Provide the (X, Y) coordinate of the cell's center where the given text is located.  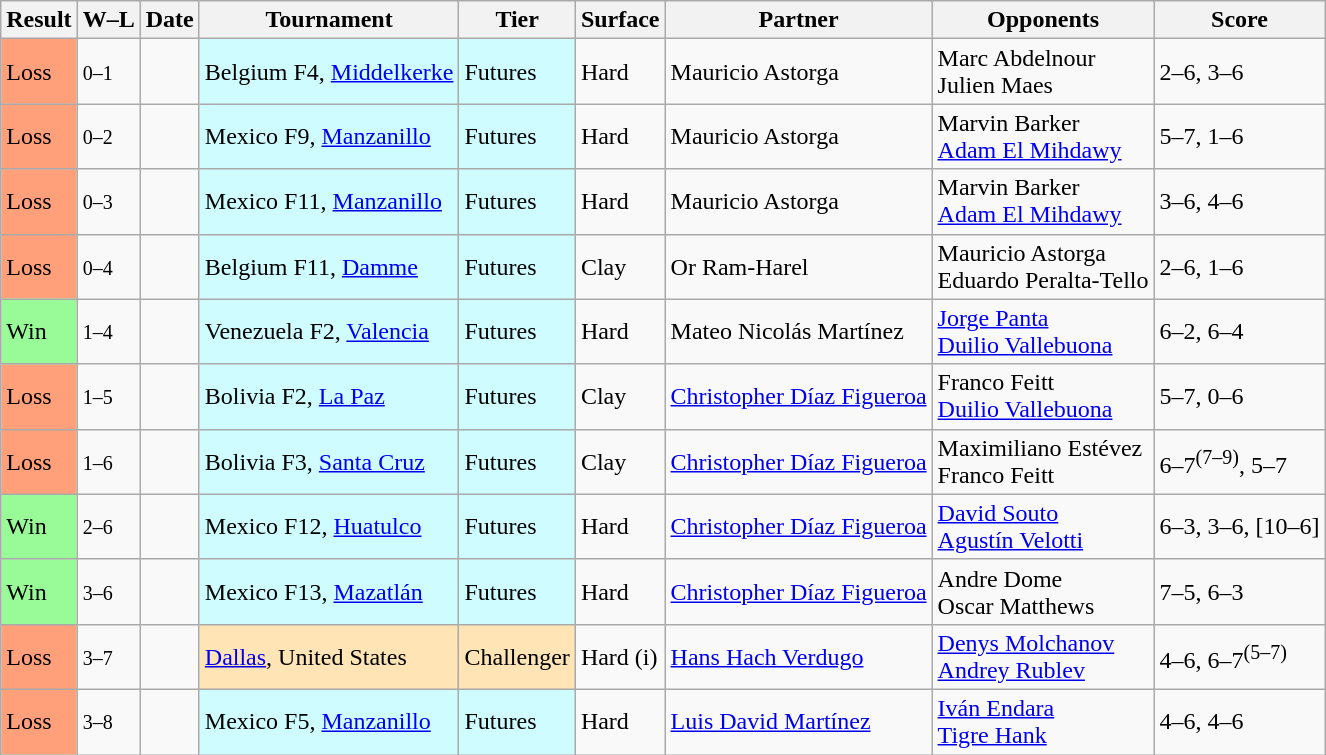
3–6 (108, 592)
Opponents (1043, 20)
1–4 (108, 332)
2–6, 3–6 (1240, 72)
Denys Molchanov Andrey Rublev (1043, 656)
Tier (517, 20)
7–5, 6–3 (1240, 592)
Or Ram-Harel (798, 266)
Score (1240, 20)
W–L (108, 20)
Mexico F13, Mazatlán (329, 592)
Mexico F11, Manzanillo (329, 202)
Result (39, 20)
3–6, 4–6 (1240, 202)
0–4 (108, 266)
6–3, 3–6, [10–6] (1240, 526)
Hans Hach Verdugo (798, 656)
1–6 (108, 462)
2–6 (108, 526)
6–7(7–9), 5–7 (1240, 462)
Maximiliano Estévez Franco Feitt (1043, 462)
4–6, 6–7(5–7) (1240, 656)
Mexico F5, Manzanillo (329, 722)
Mateo Nicolás Martínez (798, 332)
Date (170, 20)
Franco Feitt Duilio Vallebuona (1043, 396)
1–5 (108, 396)
Challenger (517, 656)
Belgium F11, Damme (329, 266)
David Souto Agustín Velotti (1043, 526)
3–7 (108, 656)
2–6, 1–6 (1240, 266)
Bolivia F2, La Paz (329, 396)
Dallas, United States (329, 656)
0–3 (108, 202)
Surface (620, 20)
Bolivia F3, Santa Cruz (329, 462)
Tournament (329, 20)
Andre Dome Oscar Matthews (1043, 592)
Mexico F12, Huatulco (329, 526)
Partner (798, 20)
6–2, 6–4 (1240, 332)
Luis David Martínez (798, 722)
Hard (i) (620, 656)
5–7, 1–6 (1240, 136)
0–1 (108, 72)
Mauricio Astorga Eduardo Peralta-Tello (1043, 266)
5–7, 0–6 (1240, 396)
Marc Abdelnour Julien Maes (1043, 72)
Belgium F4, Middelkerke (329, 72)
Jorge Panta Duilio Vallebuona (1043, 332)
4–6, 4–6 (1240, 722)
Venezuela F2, Valencia (329, 332)
Mexico F9, Manzanillo (329, 136)
0–2 (108, 136)
3–8 (108, 722)
Iván Endara Tigre Hank (1043, 722)
